Return [X, Y] of the center of cell containing provided text 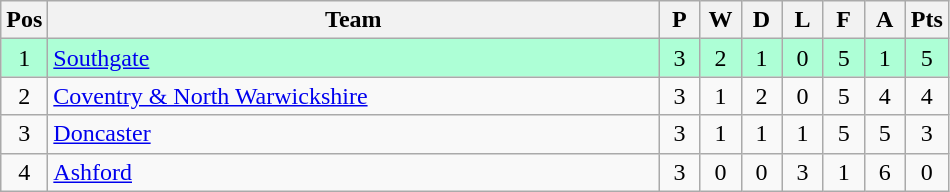
Doncaster [354, 134]
6 [884, 172]
D [762, 20]
P [680, 20]
F [844, 20]
W [720, 20]
Southgate [354, 58]
Pts [926, 20]
A [884, 20]
Team [354, 20]
L [802, 20]
Ashford [354, 172]
Coventry & North Warwickshire [354, 96]
Pos [24, 20]
